Search for the cell housing the specified text and yield its [x, y] center coordinate. 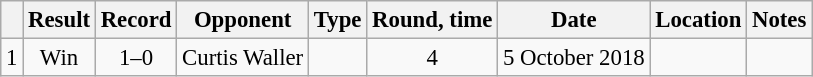
Type [338, 20]
Notes [780, 20]
Opponent [243, 20]
Result [60, 20]
Win [60, 58]
1 [12, 58]
Date [574, 20]
Round, time [432, 20]
1–0 [136, 58]
Record [136, 20]
Curtis Waller [243, 58]
4 [432, 58]
5 October 2018 [574, 58]
Location [698, 20]
